Return [X, Y] of the center of cell containing provided text 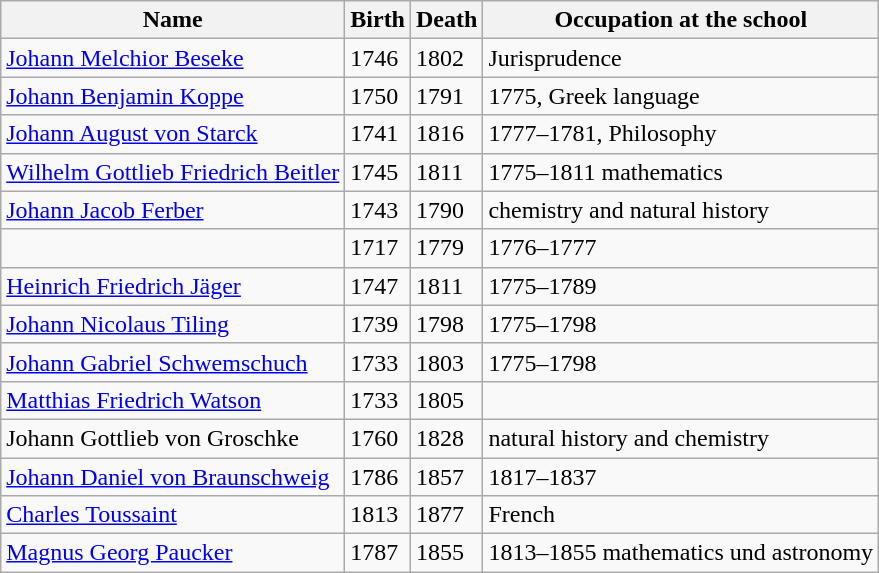
1775, Greek language [681, 96]
1746 [378, 58]
1745 [378, 172]
1813 [378, 515]
1747 [378, 286]
1776–1777 [681, 248]
Johann August von Starck [173, 134]
Heinrich Friedrich Jäger [173, 286]
1743 [378, 210]
1741 [378, 134]
Occupation at the school [681, 20]
1779 [447, 248]
chemistry and natural history [681, 210]
Magnus Georg Paucker [173, 553]
1777–1781, Philosophy [681, 134]
1750 [378, 96]
French [681, 515]
natural history and chemistry [681, 438]
1877 [447, 515]
1802 [447, 58]
1787 [378, 553]
Johann Melchior Beseke [173, 58]
1828 [447, 438]
1717 [378, 248]
Birth [378, 20]
1775–1811 mathematics [681, 172]
Jurisprudence [681, 58]
Johann Benjamin Koppe [173, 96]
1813–1855 mathematics und astronomy [681, 553]
1817–1837 [681, 477]
1805 [447, 400]
Johann Gottlieb von Groschke [173, 438]
1798 [447, 324]
Death [447, 20]
1739 [378, 324]
1857 [447, 477]
1775–1789 [681, 286]
1760 [378, 438]
Name [173, 20]
1816 [447, 134]
1803 [447, 362]
1790 [447, 210]
Johann Daniel von Braunschweig [173, 477]
Charles Toussaint [173, 515]
Johann Jacob Ferber [173, 210]
1791 [447, 96]
Johann Gabriel Schwemschuch [173, 362]
1855 [447, 553]
Johann Nicolaus Tiling [173, 324]
Matthias Friedrich Watson [173, 400]
Wilhelm Gottlieb Friedrich Beitler [173, 172]
1786 [378, 477]
